Provide the (X, Y) coordinate of the cell's center where the given text is located.  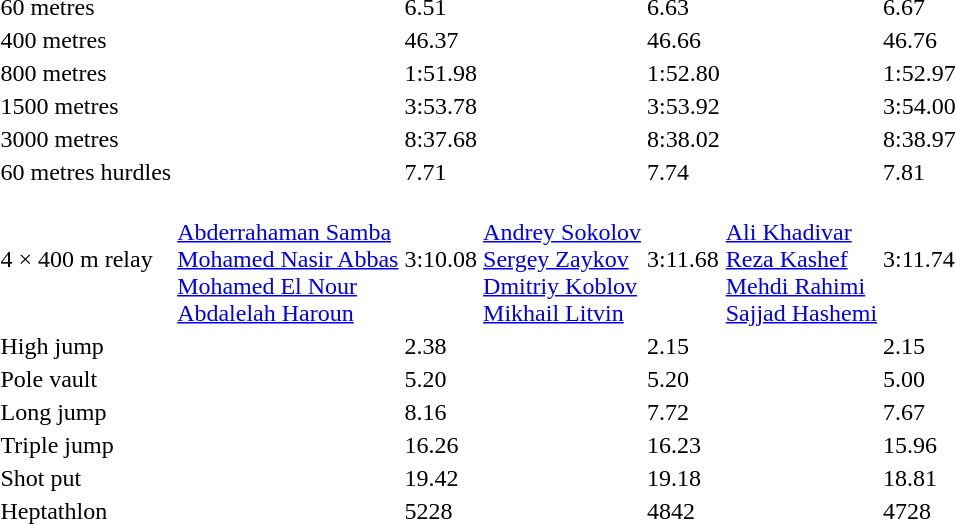
16.23 (684, 445)
Andrey SokolovSergey ZaykovDmitriy KoblovMikhail Litvin (562, 259)
16.26 (441, 445)
8:37.68 (441, 139)
3:53.78 (441, 106)
7.72 (684, 412)
46.37 (441, 40)
7.74 (684, 172)
1:52.80 (684, 73)
8:38.02 (684, 139)
2.38 (441, 346)
3:53.92 (684, 106)
1:51.98 (441, 73)
8.16 (441, 412)
46.66 (684, 40)
7.71 (441, 172)
3:11.68 (684, 259)
19.18 (684, 478)
19.42 (441, 478)
2.15 (684, 346)
3:10.08 (441, 259)
Ali KhadivarReza KashefMehdi RahimiSajjad Hashemi (801, 259)
Abderrahaman SambaMohamed Nasir AbbasMohamed El NourAbdalelah Haroun (288, 259)
